Output the [x, y] coordinate of the center of the cell containing the given text.  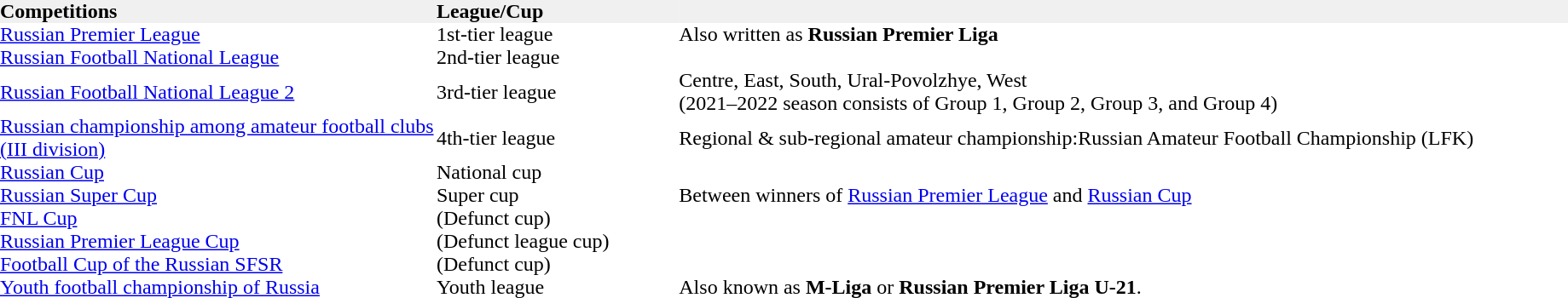
Russian championship among amateur football clubs (III division) [218, 138]
Russian Super Cup [218, 196]
Also written as Russian Premier Liga [1124, 34]
2nd-tier league [558, 58]
Russian Premier League [218, 34]
Between winners of Russian Premier League and Russian Cup [1124, 196]
(Defunct league cup) [558, 242]
Russian Football National League [218, 58]
Regional & sub-regional amateur championship:Russian Amateur Football Championship (LFK) [1124, 138]
Football Cup of the Russian SFSR [218, 264]
Super cup [558, 196]
Competitions [218, 12]
FNL Cup [218, 218]
Centre, East, South, Ural-Povolzhye, West (2021–2022 season consists of Group 1, Group 2, Group 3, and Group 4) [1124, 92]
League/Cup [558, 12]
Russian Premier League Cup [218, 242]
National cup [558, 172]
Russian Football National League 2 [218, 92]
Russian Cup [218, 172]
3rd-tier league [558, 92]
4th-tier league [558, 138]
1st-tier league [558, 34]
